Identify which cell holds the provided text, then report its [X, Y] central coordinate. 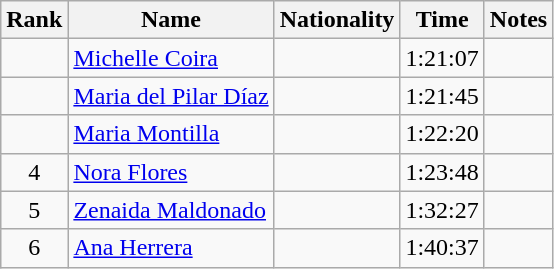
1:22:20 [442, 134]
Michelle Coira [171, 58]
1:21:45 [442, 96]
Nora Flores [171, 172]
6 [34, 248]
5 [34, 210]
1:32:27 [442, 210]
Time [442, 20]
Zenaida Maldonado [171, 210]
4 [34, 172]
Rank [34, 20]
1:23:48 [442, 172]
Nationality [337, 20]
Notes [518, 20]
Maria del Pilar Díaz [171, 96]
Maria Montilla [171, 134]
Name [171, 20]
1:21:07 [442, 58]
Ana Herrera [171, 248]
1:40:37 [442, 248]
